For the text-containing cell, return its midpoint in [X, Y] coordinate format. 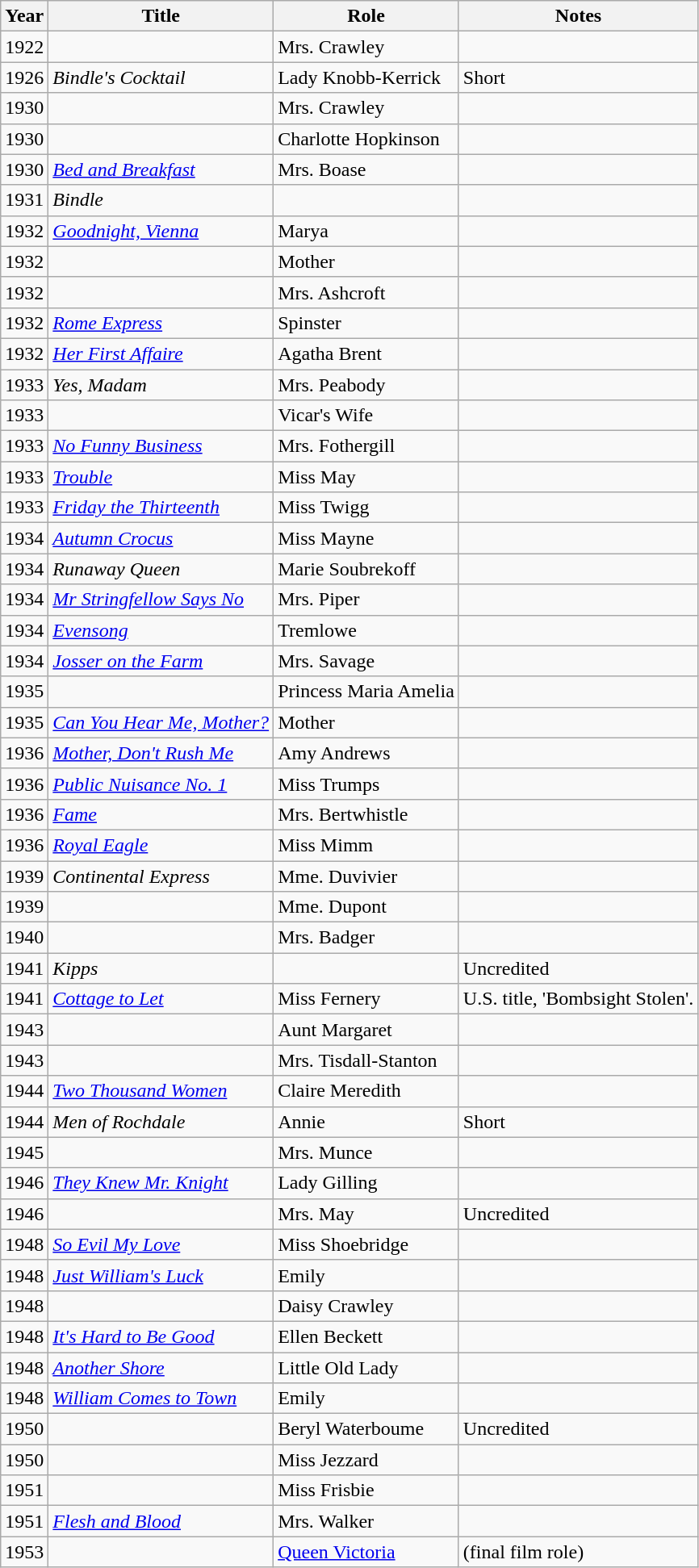
Lady Gilling [366, 1183]
Josser on the Farm [161, 661]
Can You Hear Me, Mother? [161, 722]
Mrs. Ashcroft [366, 292]
Marie Soubrekoff [366, 569]
Mrs. Walker [366, 1521]
Vicar's Wife [366, 416]
Mrs. Piper [366, 600]
Miss Mimm [366, 845]
Title [161, 16]
Mr Stringfellow Says No [161, 600]
Amy Andrews [366, 753]
Queen Victoria [366, 1552]
Runaway Queen [161, 569]
Goodnight, Vienna [161, 231]
William Comes to Town [161, 1399]
Just William's Luck [161, 1275]
Miss Twigg [366, 508]
Mme. Duvivier [366, 876]
Rome Express [161, 323]
Claire Meredith [366, 1091]
Her First Affaire [161, 353]
Agatha Brent [366, 353]
Trouble [161, 477]
Notes [578, 16]
Marya [366, 231]
1931 [24, 200]
Mrs. Tisdall-Stanton [366, 1060]
Royal Eagle [161, 845]
Spinster [366, 323]
1953 [24, 1552]
Kipps [161, 968]
Autumn Crocus [161, 538]
Continental Express [161, 876]
Mme. Dupont [366, 907]
1945 [24, 1152]
Mrs. Fothergill [366, 446]
Yes, Madam [161, 385]
They Knew Mr. Knight [161, 1183]
Miss Frisbie [366, 1491]
So Evil My Love [161, 1244]
Mother, Don't Rush Me [161, 753]
Miss May [366, 477]
Ellen Beckett [366, 1336]
Mrs. Boase [366, 169]
Lady Knobb-Kerrick [366, 77]
Aunt Margaret [366, 1030]
Bed and Breakfast [161, 169]
Little Old Lady [366, 1368]
Mrs. Munce [366, 1152]
Mrs. May [366, 1214]
1922 [24, 47]
Miss Shoebridge [366, 1244]
Beryl Waterboume [366, 1429]
Miss Jezzard [366, 1460]
Bindle [161, 200]
Princess Maria Amelia [366, 692]
Another Shore [161, 1368]
Flesh and Blood [161, 1521]
It's Hard to Be Good [161, 1336]
U.S. title, 'Bombsight Stolen'. [578, 999]
Miss Mayne [366, 538]
Mrs. Savage [366, 661]
Daisy Crawley [366, 1306]
Public Nuisance No. 1 [161, 784]
Miss Trumps [366, 784]
Evensong [161, 630]
(final film role) [578, 1552]
Bindle's Cocktail [161, 77]
Mrs. Bertwhistle [366, 814]
Tremlowe [366, 630]
Friday the Thirteenth [161, 508]
Role [366, 16]
Fame [161, 814]
Year [24, 16]
1940 [24, 938]
1926 [24, 77]
Two Thousand Women [161, 1091]
Charlotte Hopkinson [366, 139]
Annie [366, 1122]
Mrs. Peabody [366, 385]
No Funny Business [161, 446]
Miss Fernery [366, 999]
Men of Rochdale [161, 1122]
Mrs. Badger [366, 938]
Cottage to Let [161, 999]
